Extract the (x, y) coordinate from the center of the cell holding the provided text.  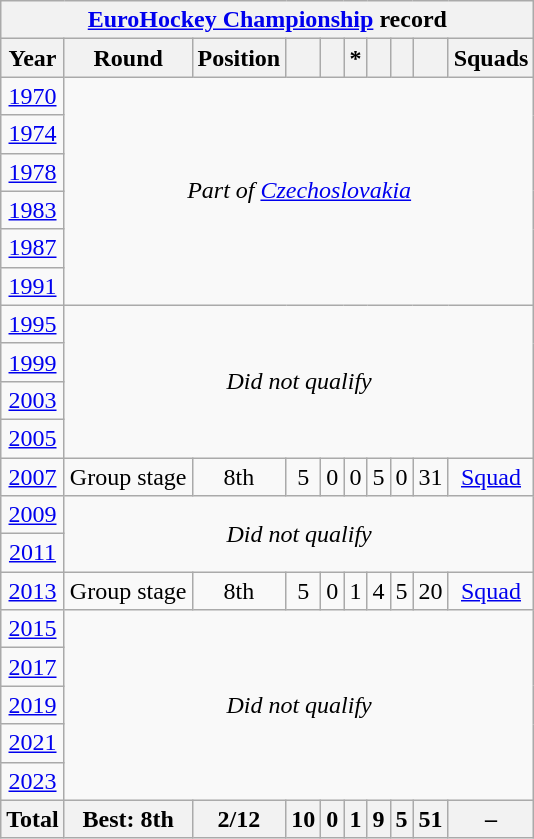
Position (239, 58)
– (491, 819)
1995 (33, 324)
9 (378, 819)
Best: 8th (128, 819)
2011 (33, 553)
Total (33, 819)
2019 (33, 705)
2003 (33, 400)
2009 (33, 515)
1978 (33, 172)
20 (430, 591)
1970 (33, 96)
2021 (33, 743)
* (356, 58)
2005 (33, 438)
51 (430, 819)
31 (430, 477)
Year (33, 58)
2015 (33, 629)
EuroHockey Championship record (268, 20)
2007 (33, 477)
4 (378, 591)
Round (128, 58)
1999 (33, 362)
1991 (33, 286)
2023 (33, 781)
2/12 (239, 819)
1983 (33, 210)
2017 (33, 667)
1974 (33, 134)
10 (304, 819)
1987 (33, 248)
Squads (491, 58)
Part of Czechoslovakia (299, 191)
2013 (33, 591)
